Pinpoint the cell where the given text exists, returning its [X, Y] midpoint coordinate. 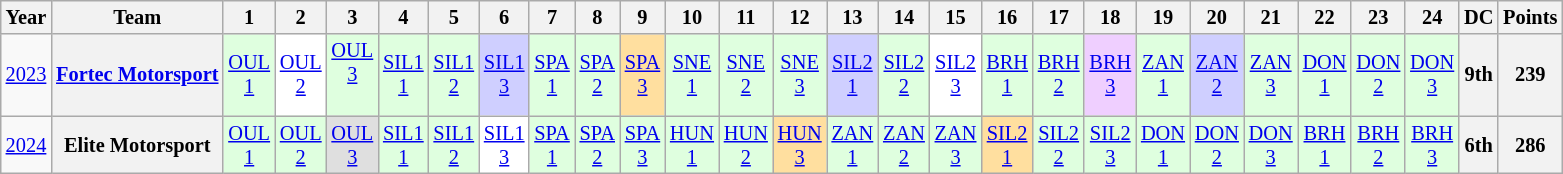
6 [504, 17]
11 [746, 17]
9 [642, 17]
7 [552, 17]
2024 [26, 145]
22 [1325, 17]
18 [1110, 17]
239 [1530, 75]
21 [1271, 17]
HUN2 [746, 145]
8 [598, 17]
15 [956, 17]
SNE2 [746, 75]
SNE1 [692, 75]
Year [26, 17]
20 [1217, 17]
Team [137, 17]
2023 [26, 75]
24 [1432, 17]
10 [692, 17]
5 [454, 17]
13 [853, 17]
4 [403, 17]
286 [1530, 145]
DC [1478, 17]
1 [249, 17]
SNE3 [800, 75]
23 [1378, 17]
16 [1007, 17]
2 [301, 17]
19 [1163, 17]
9th [1478, 75]
Fortec Motorsport [137, 75]
HUN1 [692, 145]
HUN3 [800, 145]
3 [353, 17]
17 [1059, 17]
12 [800, 17]
Points [1530, 17]
6th [1478, 145]
14 [904, 17]
Elite Motorsport [137, 145]
